Search for the cell housing the specified text and yield its (x, y) center coordinate. 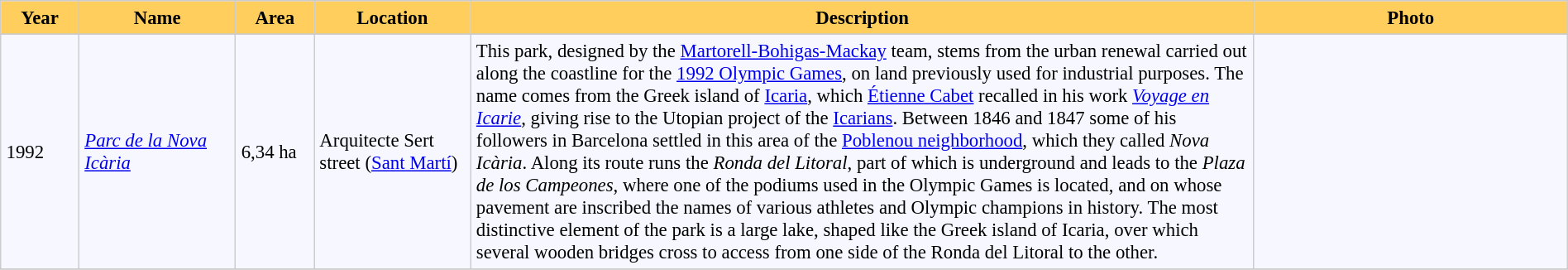
Arquitecte Sert street (Sant Martí) (392, 152)
6,34 ha (275, 152)
Area (275, 17)
Location (392, 17)
Name (157, 17)
Parc de la Nova Icària (157, 152)
Description (862, 17)
1992 (40, 152)
Photo (1411, 17)
Year (40, 17)
